Find where the given text appears and provide that cell's center as (X, Y) coordinate. 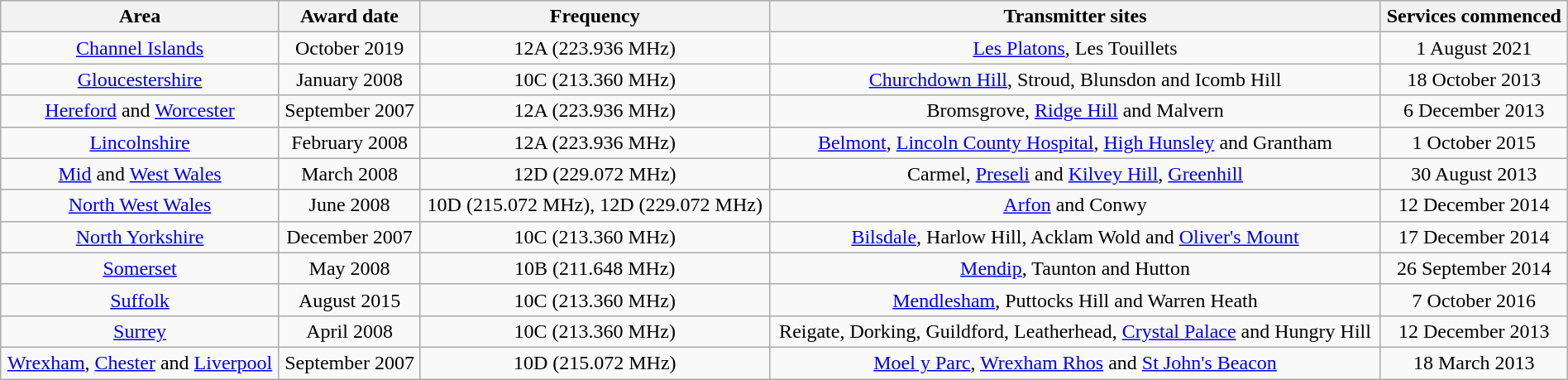
Award date (349, 17)
Arfon and Conwy (1075, 205)
February 2008 (349, 142)
Suffolk (141, 300)
Somerset (141, 268)
10D (215.072 MHz), 12D (229.072 MHz) (595, 205)
Mid and West Wales (141, 174)
Transmitter sites (1075, 17)
12D (229.072 MHz) (595, 174)
North West Wales (141, 205)
Bilsdale, Harlow Hill, Acklam Wold and Oliver's Mount (1075, 237)
Channel Islands (141, 48)
Moel y Parc, Wrexham Rhos and St John's Beacon (1075, 363)
Area (141, 17)
North Yorkshire (141, 237)
30 August 2013 (1474, 174)
Reigate, Dorking, Guildford, Leatherhead, Crystal Palace and Hungry Hill (1075, 331)
June 2008 (349, 205)
Hereford and Worcester (141, 111)
Mendip, Taunton and Hutton (1075, 268)
Mendlesham, Puttocks Hill and Warren Heath (1075, 300)
Carmel, Preseli and Kilvey Hill, Greenhill (1075, 174)
October 2019 (349, 48)
Belmont, Lincoln County Hospital, High Hunsley and Grantham (1075, 142)
Churchdown Hill, Stroud, Blunsdon and Icomb Hill (1075, 79)
7 October 2016 (1474, 300)
January 2008 (349, 79)
Frequency (595, 17)
Wrexham, Chester and Liverpool (141, 363)
10B (211.648 MHz) (595, 268)
Lincolnshire (141, 142)
26 September 2014 (1474, 268)
Bromsgrove, Ridge Hill and Malvern (1075, 111)
April 2008 (349, 331)
Services commenced (1474, 17)
March 2008 (349, 174)
6 December 2013 (1474, 111)
10D (215.072 MHz) (595, 363)
12 December 2014 (1474, 205)
1 October 2015 (1474, 142)
Surrey (141, 331)
18 March 2013 (1474, 363)
August 2015 (349, 300)
1 August 2021 (1474, 48)
Gloucestershire (141, 79)
17 December 2014 (1474, 237)
Les Platons, Les Touillets (1075, 48)
12 December 2013 (1474, 331)
December 2007 (349, 237)
May 2008 (349, 268)
18 October 2013 (1474, 79)
